Pinpoint the cell where the given text exists, returning its (X, Y) midpoint coordinate. 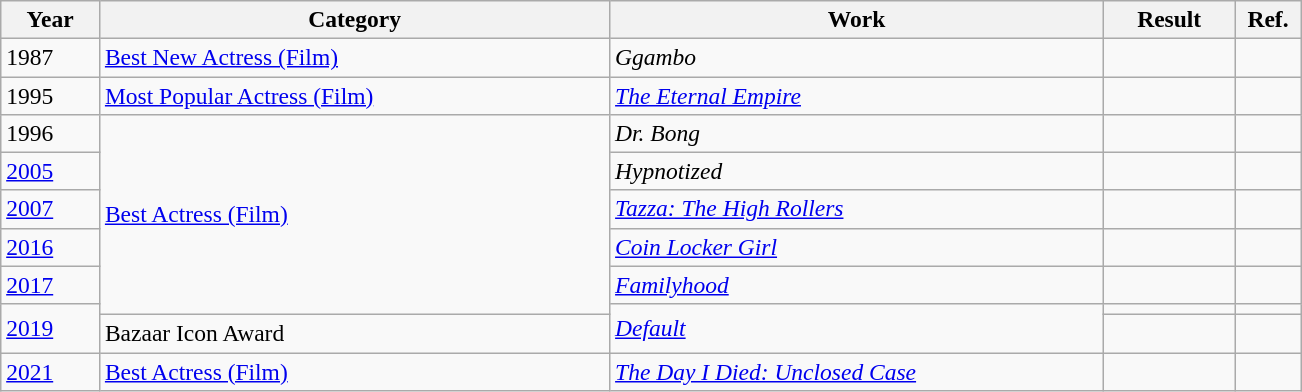
2021 (50, 371)
2019 (50, 328)
The Day I Died: Unclosed Case (857, 371)
Ref. (1268, 19)
Best New Actress (Film) (354, 57)
Default (857, 328)
Result (1169, 19)
Familyhood (857, 285)
Bazaar Icon Award (354, 333)
Tazza: The High Rollers (857, 209)
Hypnotized (857, 171)
Coin Locker Girl (857, 247)
2007 (50, 209)
1995 (50, 95)
1996 (50, 133)
Dr. Bong (857, 133)
Ggambo (857, 57)
2016 (50, 247)
2017 (50, 285)
The Eternal Empire (857, 95)
2005 (50, 171)
Category (354, 19)
1987 (50, 57)
Most Popular Actress (Film) (354, 95)
Year (50, 19)
Work (857, 19)
